Capture the cell that displays the provided text and extract its [X, Y] central coordinate. 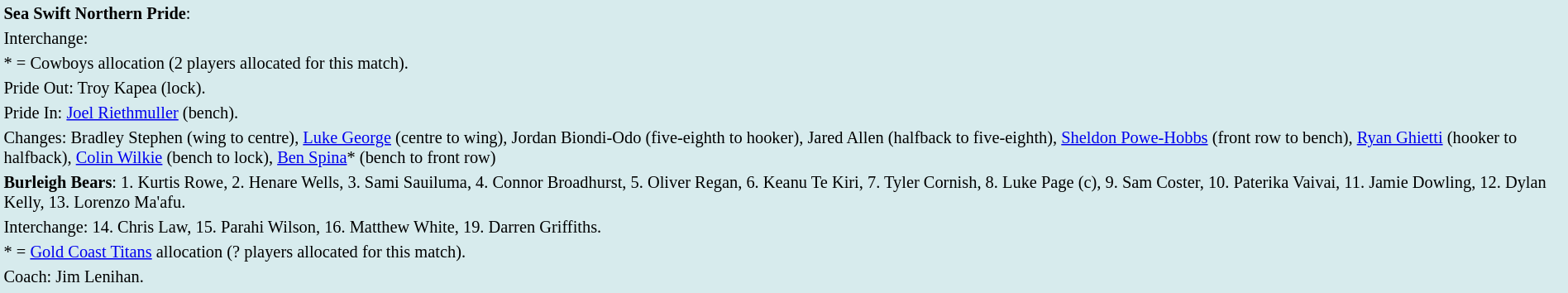
Interchange: [784, 38]
Pride In: Joel Riethmuller (bench). [784, 113]
Sea Swift Northern Pride: [784, 13]
Coach: Jim Lenihan. [784, 276]
* = Gold Coast Titans allocation (? players allocated for this match). [784, 252]
Interchange: 14. Chris Law, 15. Parahi Wilson, 16. Matthew White, 19. Darren Griffiths. [784, 227]
* = Cowboys allocation (2 players allocated for this match). [784, 63]
Pride Out: Troy Kapea (lock). [784, 88]
